Find where the given text appears and provide that cell's center as [X, Y] coordinate. 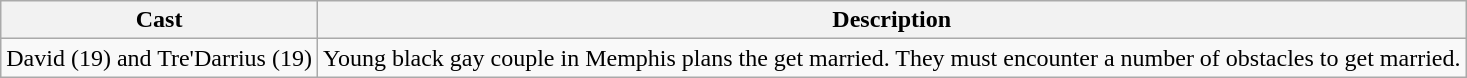
Young black gay couple in Memphis plans the get married. They must encounter a number of obstacles to get married. [892, 58]
Description [892, 20]
Cast [160, 20]
David (19) and Tre'Darrius (19) [160, 58]
